Find where the given text appears and provide that cell's center as (x, y) coordinate. 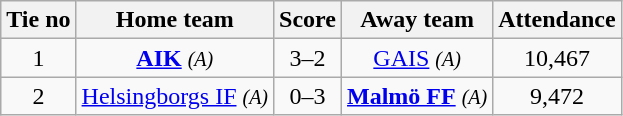
Home team (175, 20)
0–3 (308, 96)
10,467 (557, 58)
Malmö FF (A) (418, 96)
GAIS (A) (418, 58)
9,472 (557, 96)
Helsingborgs IF (A) (175, 96)
2 (38, 96)
AIK (A) (175, 58)
1 (38, 58)
Attendance (557, 20)
3–2 (308, 58)
Away team (418, 20)
Tie no (38, 20)
Score (308, 20)
